Find where the given text appears and provide that cell's center as (x, y) coordinate. 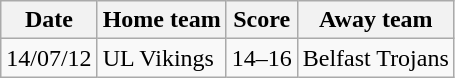
Score (262, 20)
Home team (162, 20)
14/07/12 (49, 58)
14–16 (262, 58)
UL Vikings (162, 58)
Belfast Trojans (376, 58)
Date (49, 20)
Away team (376, 20)
